Locate the cell with the specified text and output its [x, y] center coordinate. 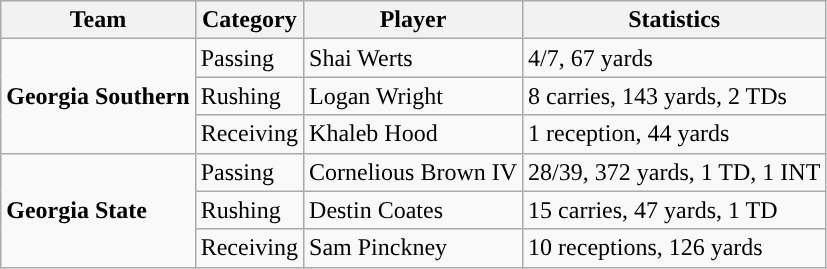
Khaleb Hood [414, 134]
Logan Wright [414, 96]
Category [249, 20]
Team [98, 20]
Shai Werts [414, 58]
10 receptions, 126 yards [674, 248]
4/7, 67 yards [674, 58]
Georgia Southern [98, 96]
1 reception, 44 yards [674, 134]
Player [414, 20]
Cornelious Brown IV [414, 172]
Destin Coates [414, 210]
Statistics [674, 20]
28/39, 372 yards, 1 TD, 1 INT [674, 172]
Sam Pinckney [414, 248]
8 carries, 143 yards, 2 TDs [674, 96]
15 carries, 47 yards, 1 TD [674, 210]
Georgia State [98, 210]
